Detect which cell encompasses the target text, then output its (X, Y) center coordinate. 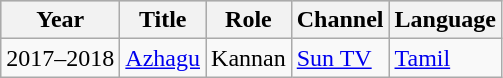
Title (163, 20)
Language (445, 20)
Sun TV (340, 58)
Channel (340, 20)
Kannan (249, 58)
Azhagu (163, 58)
Tamil (445, 58)
Year (60, 20)
Role (249, 20)
2017–2018 (60, 58)
